Provide the [X, Y] coordinate of the cell's center where the given text is located.  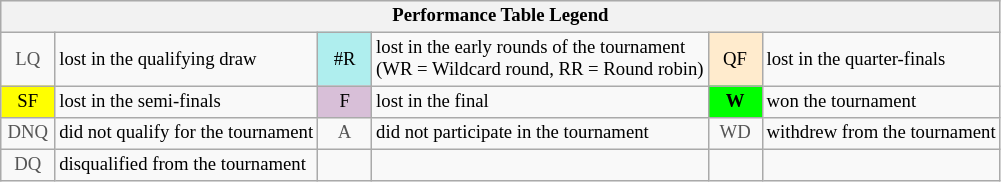
did not participate in the tournament [540, 134]
W [735, 102]
withdrew from the tournament [881, 134]
disqualified from the tournament [186, 166]
WD [735, 134]
lost in the qualifying draw [186, 60]
DNQ [28, 134]
A [345, 134]
Performance Table Legend [500, 16]
lost in the semi-finals [186, 102]
QF [735, 60]
lost in the quarter-finals [881, 60]
#R [345, 60]
won the tournament [881, 102]
lost in the early rounds of the tournament(WR = Wildcard round, RR = Round robin) [540, 60]
did not qualify for the tournament [186, 134]
LQ [28, 60]
SF [28, 102]
lost in the final [540, 102]
F [345, 102]
DQ [28, 166]
